Find where the given text appears and provide that cell's center as (X, Y) coordinate. 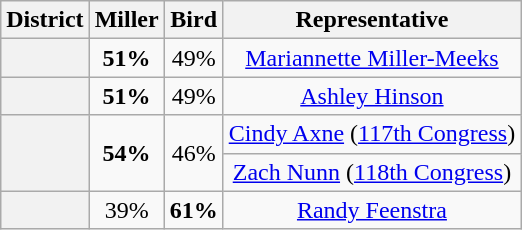
Mariannette Miller-Meeks (372, 58)
39% (126, 210)
Miller (126, 20)
District (45, 20)
54% (126, 153)
Zach Nunn (118th Congress) (372, 172)
Cindy Axne (117th Congress) (372, 134)
Randy Feenstra (372, 210)
Bird (194, 20)
46% (194, 153)
Representative (372, 20)
Ashley Hinson (372, 96)
61% (194, 210)
